Locate the cell with the specified text and output its (x, y) center coordinate. 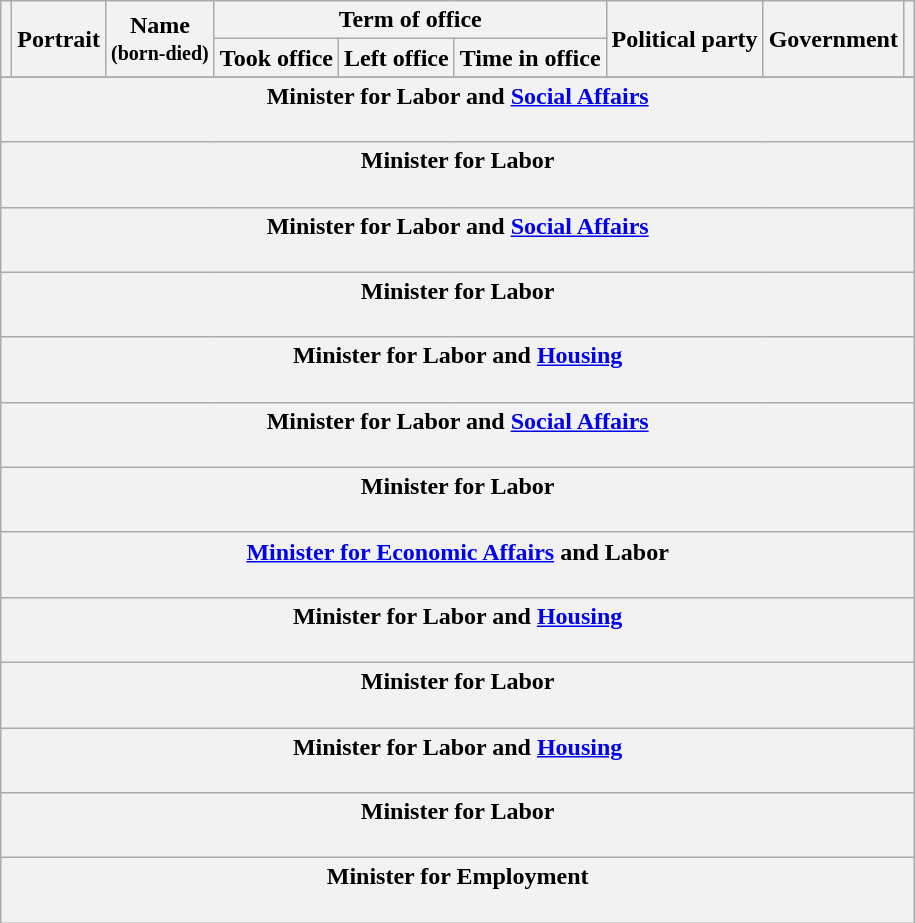
Took office (276, 58)
Minister for Economic Affairs and Labor (458, 564)
Government (833, 39)
Political party (684, 39)
Term of office (410, 20)
Portrait (59, 39)
Time in office (530, 58)
Minister for Employment (458, 890)
Left office (396, 58)
Name(born-died) (160, 39)
